Return the [X, Y] coordinate for the center point of the cell that contains the specified text.  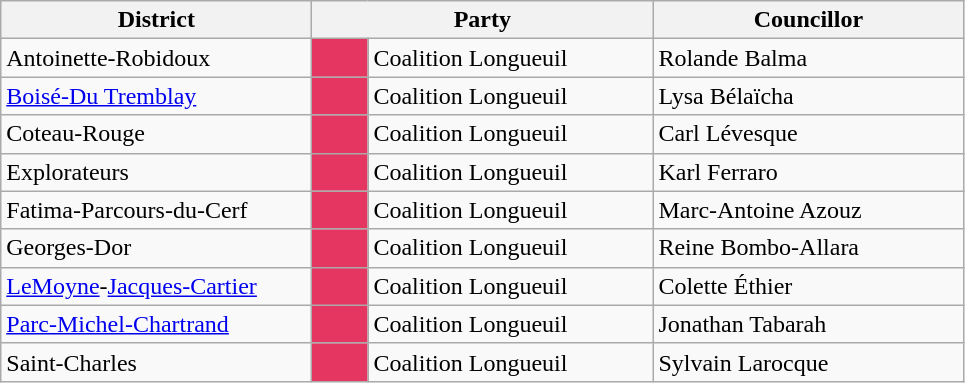
Councillor [808, 20]
Carl Lévesque [808, 134]
Karl Ferraro [808, 172]
Party [482, 20]
Saint-Charles [156, 362]
Parc-Michel-Chartrand [156, 324]
Marc-Antoine Azouz [808, 210]
Jonathan Tabarah [808, 324]
Coteau-Rouge [156, 134]
Georges-Dor [156, 248]
Reine Bombo-Allara [808, 248]
Colette Éthier [808, 286]
LeMoyne-Jacques-Cartier [156, 286]
Antoinette-Robidoux [156, 58]
Lysa Bélaïcha [808, 96]
Explorateurs [156, 172]
Rolande Balma [808, 58]
Fatima-Parcours-du-Cerf [156, 210]
District [156, 20]
Sylvain Larocque [808, 362]
Boisé-Du Tremblay [156, 96]
